Scan for the cell matching the given text and deliver its [X, Y] coordinate at center. 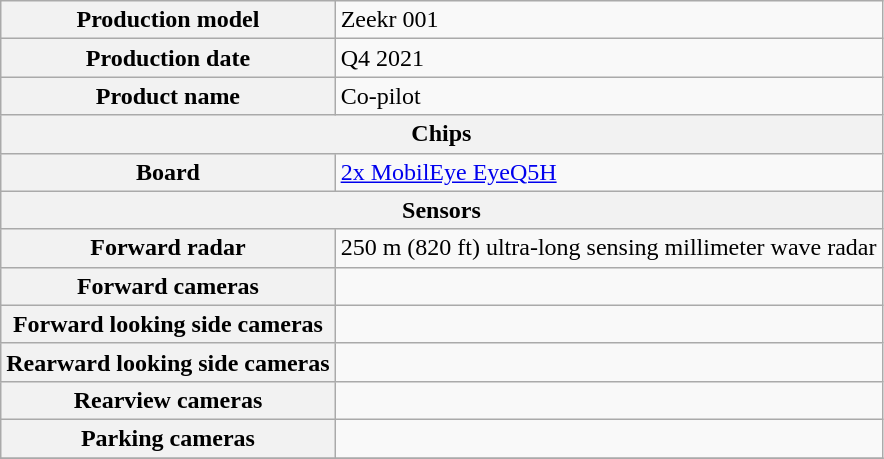
Co-pilot [608, 96]
Production model [168, 20]
Zeekr 001 [608, 20]
Forward radar [168, 248]
Product name [168, 96]
Q4 2021 [608, 58]
250 m (820 ft) ultra-long sensing millimeter wave radar [608, 248]
Sensors [442, 210]
2x MobilEye EyeQ5H [608, 172]
Chips [442, 134]
Rearview cameras [168, 400]
Parking cameras [168, 438]
Board [168, 172]
Production date [168, 58]
Rearward looking side cameras [168, 362]
Forward looking side cameras [168, 324]
Forward cameras [168, 286]
